Find where the given text appears and provide that cell's center as (x, y) coordinate. 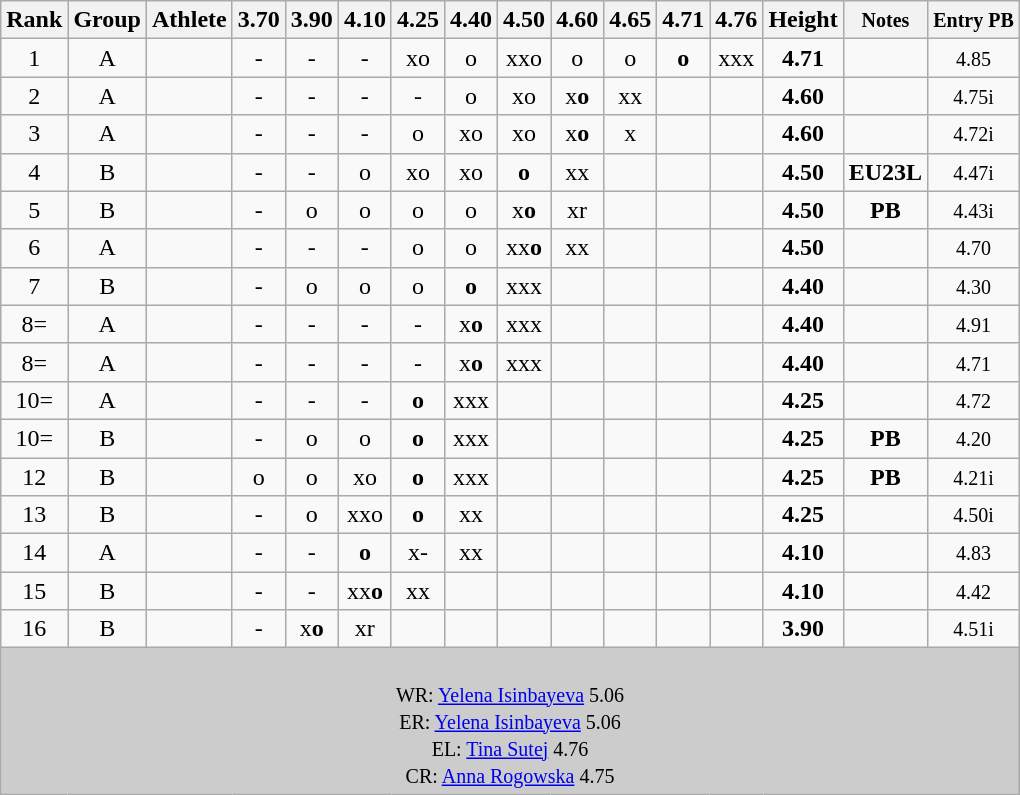
2 (34, 96)
Group (108, 20)
4.30 (974, 286)
12 (34, 477)
4.51i (974, 629)
4.47i (974, 172)
4.20 (974, 438)
4 (34, 172)
4.85 (974, 58)
16 (34, 629)
3.70 (258, 20)
Entry PB (974, 20)
4.72 (974, 400)
4.21i (974, 477)
7 (34, 286)
4.91 (974, 324)
4.50i (974, 515)
EU23L (885, 172)
x- (418, 553)
4.43i (974, 210)
4.76 (736, 20)
13 (34, 515)
4.75i (974, 96)
4.70 (974, 248)
4.83 (974, 553)
4.72i (974, 134)
5 (34, 210)
Athlete (190, 20)
x (630, 134)
Height (803, 20)
3 (34, 134)
6 (34, 248)
Notes (885, 20)
15 (34, 591)
1 (34, 58)
Rank (34, 20)
WR: Yelena Isinbayeva 5.06ER: Yelena Isinbayeva 5.06 EL: Tina Sutej 4.76CR: Anna Rogowska 4.75 (510, 721)
14 (34, 553)
4.42 (974, 591)
4.65 (630, 20)
